Capture the cell that displays the provided text and extract its [X, Y] central coordinate. 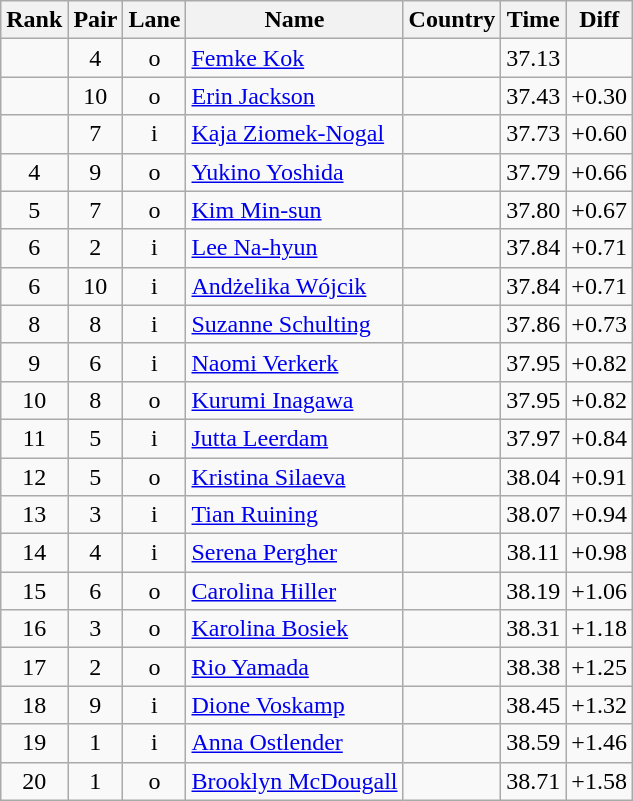
37.86 [534, 324]
38.59 [534, 743]
38.04 [534, 477]
37.79 [534, 172]
37.13 [534, 58]
+1.06 [600, 591]
Diff [600, 20]
+0.98 [600, 553]
13 [34, 515]
Rio Yamada [294, 667]
37.80 [534, 210]
38.19 [534, 591]
Kim Min-sun [294, 210]
Tian Ruining [294, 515]
Kaja Ziomek-Nogal [294, 134]
38.07 [534, 515]
+0.94 [600, 515]
12 [34, 477]
38.11 [534, 553]
+1.18 [600, 629]
+0.66 [600, 172]
Time [534, 20]
15 [34, 591]
11 [34, 438]
Anna Ostlender [294, 743]
+1.58 [600, 781]
+0.84 [600, 438]
Yukino Yoshida [294, 172]
Rank [34, 20]
38.45 [534, 705]
16 [34, 629]
+0.30 [600, 96]
38.71 [534, 781]
37.97 [534, 438]
Name [294, 20]
Naomi Verkerk [294, 362]
+1.46 [600, 743]
17 [34, 667]
Carolina Hiller [294, 591]
Lane [154, 20]
37.73 [534, 134]
20 [34, 781]
38.31 [534, 629]
+1.32 [600, 705]
Brooklyn McDougall [294, 781]
Femke Kok [294, 58]
Lee Na-hyun [294, 248]
+0.91 [600, 477]
37.43 [534, 96]
18 [34, 705]
Karolina Bosiek [294, 629]
19 [34, 743]
Country [452, 20]
Suzanne Schulting [294, 324]
+1.25 [600, 667]
Pair [96, 20]
38.38 [534, 667]
Andżelika Wójcik [294, 286]
14 [34, 553]
Jutta Leerdam [294, 438]
Kristina Silaeva [294, 477]
Kurumi Inagawa [294, 400]
Erin Jackson [294, 96]
+0.60 [600, 134]
Serena Pergher [294, 553]
+0.73 [600, 324]
+0.67 [600, 210]
Dione Voskamp [294, 705]
